Pinpoint the cell where the given text exists, returning its [x, y] midpoint coordinate. 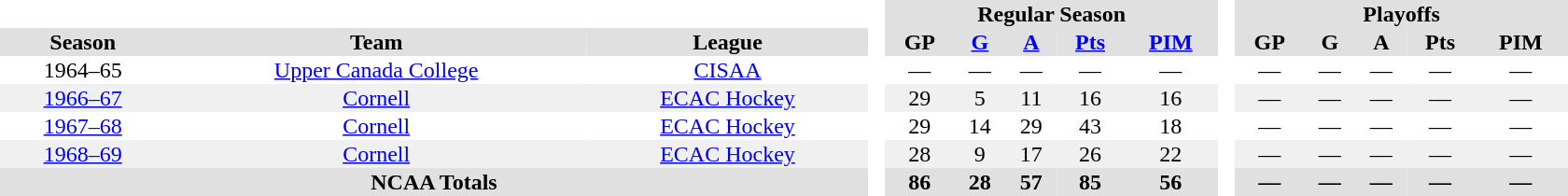
1968–69 [82, 154]
17 [1030, 154]
CISAA [728, 70]
NCAA Totals [434, 182]
56 [1170, 182]
Team [376, 42]
86 [919, 182]
9 [980, 154]
1964–65 [82, 70]
Playoffs [1402, 14]
85 [1090, 182]
26 [1090, 154]
43 [1090, 126]
5 [980, 98]
1966–67 [82, 98]
Upper Canada College [376, 70]
18 [1170, 126]
14 [980, 126]
Regular Season [1051, 14]
57 [1030, 182]
22 [1170, 154]
League [728, 42]
11 [1030, 98]
1967–68 [82, 126]
Season [82, 42]
